Return (x, y) of the center of cell containing provided text 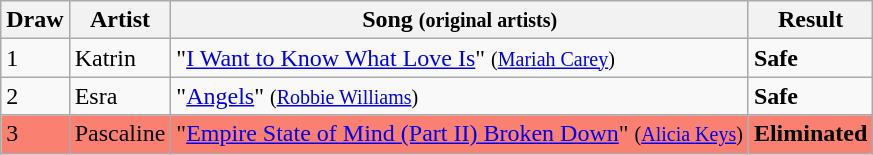
Result (810, 20)
Eliminated (810, 134)
Draw (35, 20)
Pascaline (120, 134)
Esra (120, 96)
2 (35, 96)
Song (original artists) (460, 20)
Katrin (120, 58)
3 (35, 134)
"Empire State of Mind (Part II) Broken Down" (Alicia Keys) (460, 134)
1 (35, 58)
"Angels" (Robbie Williams) (460, 96)
"I Want to Know What Love Is" (Mariah Carey) (460, 58)
Artist (120, 20)
